Identify which cell holds the provided text, then report its (X, Y) central coordinate. 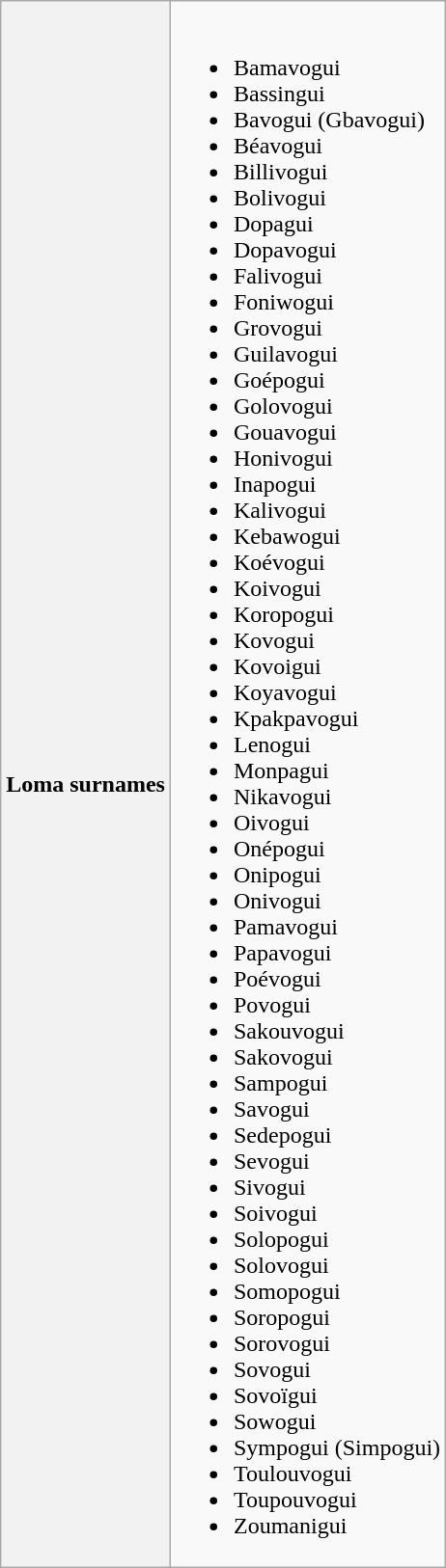
Loma surnames (86, 785)
